Return [X, Y] of the center of cell containing provided text 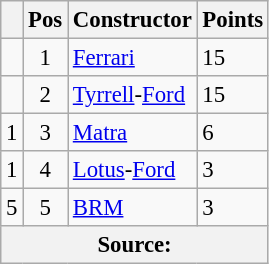
Lotus-Ford [133, 170]
Constructor [133, 20]
Points [232, 20]
Source: [135, 245]
Tyrrell-Ford [133, 95]
4 [46, 170]
Ferrari [133, 58]
Pos [46, 20]
Matra [133, 133]
BRM [133, 208]
2 [46, 95]
6 [232, 133]
